Return [x, y] of the center of cell containing provided text 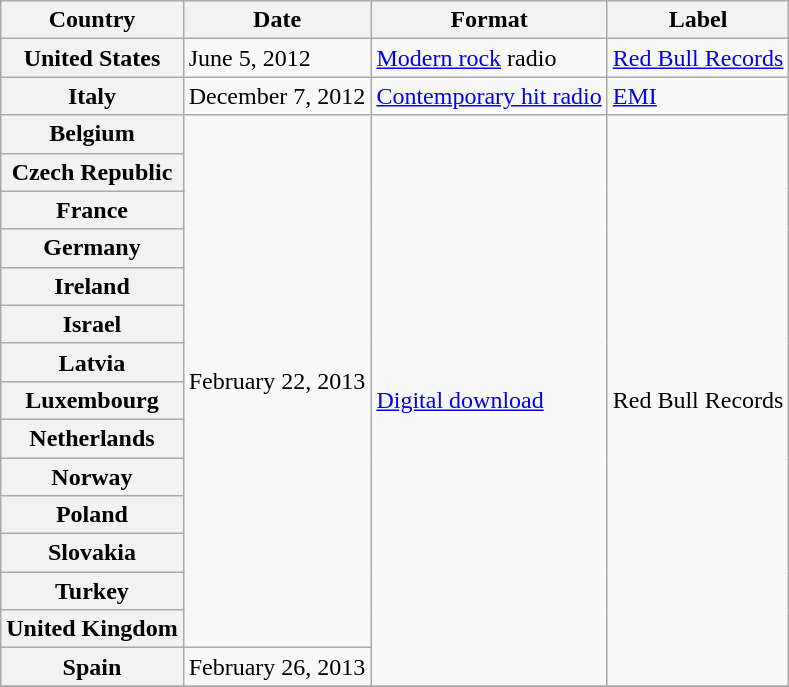
France [92, 210]
Belgium [92, 134]
Latvia [92, 362]
Contemporary hit radio [489, 96]
December 7, 2012 [277, 96]
Turkey [92, 591]
Slovakia [92, 553]
Germany [92, 248]
February 26, 2013 [277, 667]
Luxembourg [92, 400]
February 22, 2013 [277, 382]
Ireland [92, 286]
Israel [92, 324]
June 5, 2012 [277, 58]
Date [277, 20]
Country [92, 20]
Label [698, 20]
Spain [92, 667]
Format [489, 20]
Modern rock radio [489, 58]
United Kingdom [92, 629]
Digital download [489, 400]
Czech Republic [92, 172]
Norway [92, 477]
United States [92, 58]
Italy [92, 96]
Poland [92, 515]
EMI [698, 96]
Netherlands [92, 438]
